Return (X, Y) of the center of cell containing provided text 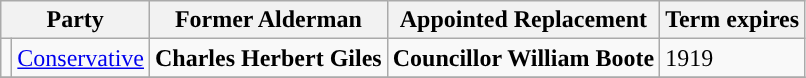
Councillor William Boote (523, 58)
1919 (732, 58)
Conservative (81, 58)
Charles Herbert Giles (269, 58)
Term expires (732, 20)
Party (76, 20)
Appointed Replacement (523, 20)
Former Alderman (269, 20)
